Search for the cell housing the specified text and yield its (x, y) center coordinate. 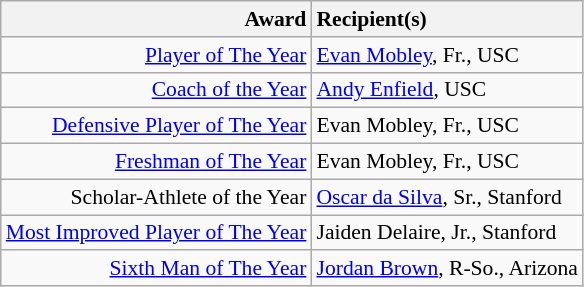
Jaiden Delaire, Jr., Stanford (447, 233)
Oscar da Silva, Sr., Stanford (447, 197)
Andy Enfield, USC (447, 90)
Recipient(s) (447, 19)
Award (156, 19)
Scholar-Athlete of the Year (156, 197)
Freshman of The Year (156, 162)
Defensive Player of The Year (156, 126)
Coach of the Year (156, 90)
Player of The Year (156, 55)
Most Improved Player of The Year (156, 233)
Jordan Brown, R-So., Arizona (447, 269)
Sixth Man of The Year (156, 269)
